Identify which cell holds the provided text, then report its [x, y] central coordinate. 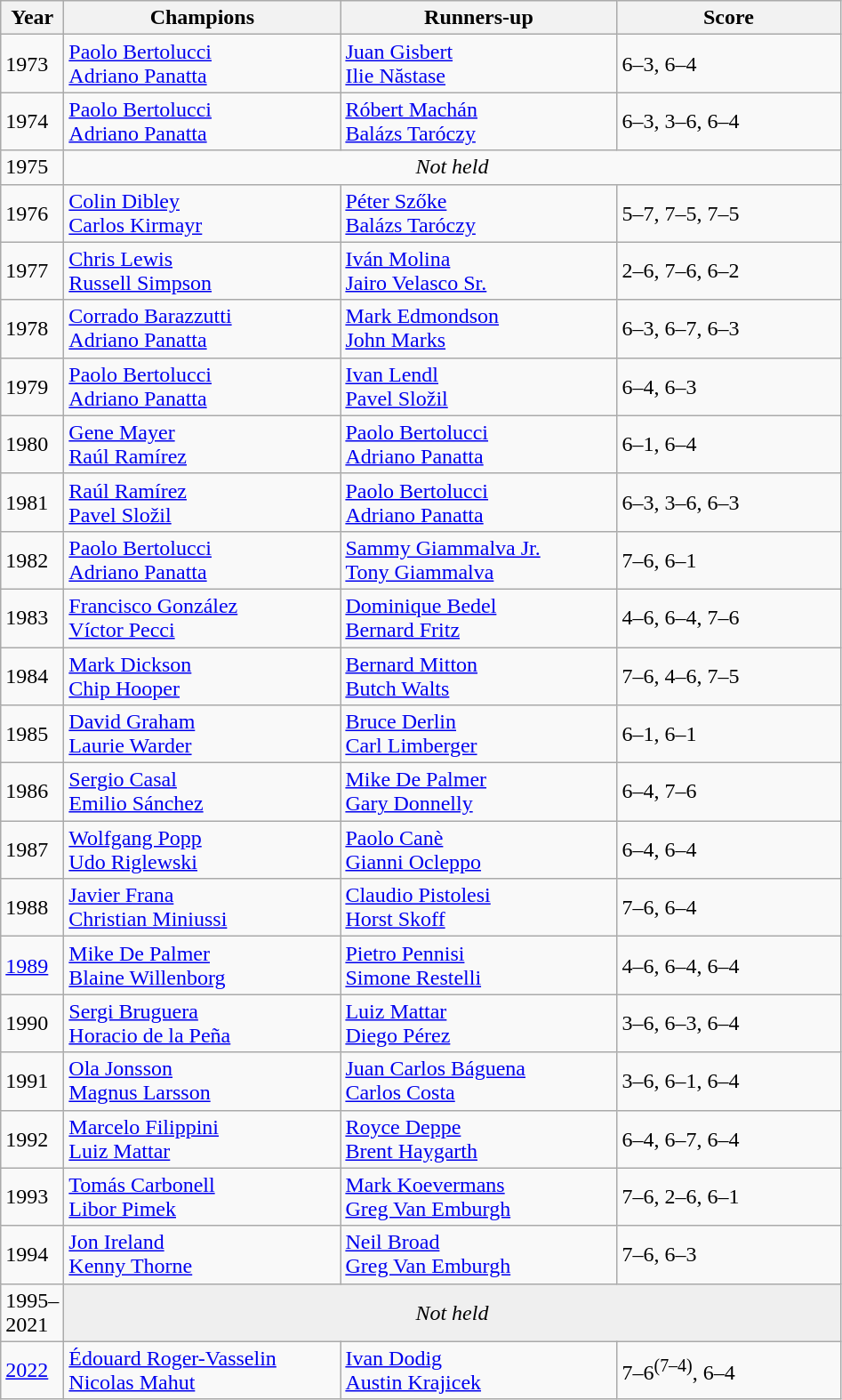
Mike De Palmer Blaine Willenborg [203, 966]
Wolfgang Popp Udo Riglewski [203, 850]
Iván Molina Jairo Velasco Sr. [478, 270]
6–3, 3–6, 6–3 [729, 502]
4–6, 6–4, 7–6 [729, 617]
6–4, 7–6 [729, 792]
2022 [32, 1370]
3–6, 6–3, 6–4 [729, 1023]
Édouard Roger-Vasselin Nicolas Mahut [203, 1370]
Claudio Pistolesi Horst Skoff [478, 907]
7–6, 6–3 [729, 1254]
1977 [32, 270]
Mark Koevermans Greg Van Emburgh [478, 1197]
1973 [32, 64]
Marcelo Filippini Luiz Mattar [203, 1139]
7–6, 6–1 [729, 560]
1993 [32, 1197]
6–3, 6–7, 6–3 [729, 329]
Dominique Bedel Bernard Fritz [478, 617]
Year [32, 18]
Paolo Canè Gianni Ocleppo [478, 850]
Corrado Barazzutti Adriano Panatta [203, 329]
Jon Ireland Kenny Thorne [203, 1254]
Francisco González Víctor Pecci [203, 617]
1976 [32, 213]
Score [729, 18]
7–6(7–4), 6–4 [729, 1370]
1986 [32, 792]
1975 [32, 167]
1990 [32, 1023]
Ivan Lendl Pavel Složil [478, 386]
1985 [32, 735]
6–1, 6–4 [729, 445]
Mark Dickson Chip Hooper [203, 676]
Bruce Derlin Carl Limberger [478, 735]
Ola Jonsson Magnus Larsson [203, 1082]
3–6, 6–1, 6–4 [729, 1082]
Sergi Bruguera Horacio de la Peña [203, 1023]
1979 [32, 386]
6–3, 6–4 [729, 64]
5–7, 7–5, 7–5 [729, 213]
1984 [32, 676]
1978 [32, 329]
Róbert Machán Balázs Taróczy [478, 121]
1992 [32, 1139]
1981 [32, 502]
7–6, 4–6, 7–5 [729, 676]
Ivan Dodig Austin Krajicek [478, 1370]
6–1, 6–1 [729, 735]
1982 [32, 560]
1980 [32, 445]
Javier Frana Christian Miniussi [203, 907]
1983 [32, 617]
Champions [203, 18]
Juan Gisbert Ilie Năstase [478, 64]
Péter Szőke Balázs Taróczy [478, 213]
Raúl Ramírez Pavel Složil [203, 502]
6–4, 6–3 [729, 386]
Bernard Mitton Butch Walts [478, 676]
Pietro Pennisi Simone Restelli [478, 966]
1994 [32, 1254]
David Graham Laurie Warder [203, 735]
Mark Edmondson John Marks [478, 329]
1991 [32, 1082]
Runners-up [478, 18]
6–4, 6–4 [729, 850]
7–6, 6–4 [729, 907]
4–6, 6–4, 6–4 [729, 966]
1974 [32, 121]
Chris Lewis Russell Simpson [203, 270]
2–6, 7–6, 6–2 [729, 270]
1987 [32, 850]
Sammy Giammalva Jr. Tony Giammalva [478, 560]
Colin Dibley Carlos Kirmayr [203, 213]
1995–2021 [32, 1313]
Juan Carlos Báguena Carlos Costa [478, 1082]
1988 [32, 907]
Neil Broad Greg Van Emburgh [478, 1254]
1989 [32, 966]
Gene Mayer Raúl Ramírez [203, 445]
Tomás Carbonell Libor Pimek [203, 1197]
6–4, 6–7, 6–4 [729, 1139]
7–6, 2–6, 6–1 [729, 1197]
Mike De Palmer Gary Donnelly [478, 792]
Sergio Casal Emilio Sánchez [203, 792]
Luiz Mattar Diego Pérez [478, 1023]
Royce Deppe Brent Haygarth [478, 1139]
6–3, 3–6, 6–4 [729, 121]
